Locate the cell with the specified text and output its [X, Y] center coordinate. 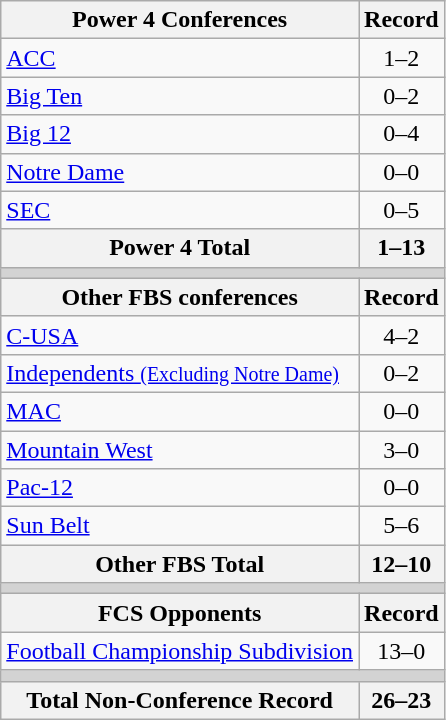
Independents (Excluding Notre Dame) [180, 373]
Power 4 Total [180, 248]
0–4 [402, 134]
FCS Opponents [180, 613]
ACC [180, 58]
Notre Dame [180, 172]
Big 12 [180, 134]
Other FBS Total [180, 564]
3–0 [402, 449]
SEC [180, 210]
Other FBS conferences [180, 297]
Power 4 Conferences [180, 20]
5–6 [402, 526]
Sun Belt [180, 526]
1–2 [402, 58]
26–23 [402, 700]
Big Ten [180, 96]
Football Championship Subdivision [180, 651]
0–5 [402, 210]
MAC [180, 411]
C-USA [180, 335]
Mountain West [180, 449]
12–10 [402, 564]
4–2 [402, 335]
1–13 [402, 248]
13–0 [402, 651]
Total Non-Conference Record [180, 700]
Pac-12 [180, 488]
